For the text-containing cell, return its midpoint in (X, Y) coordinate format. 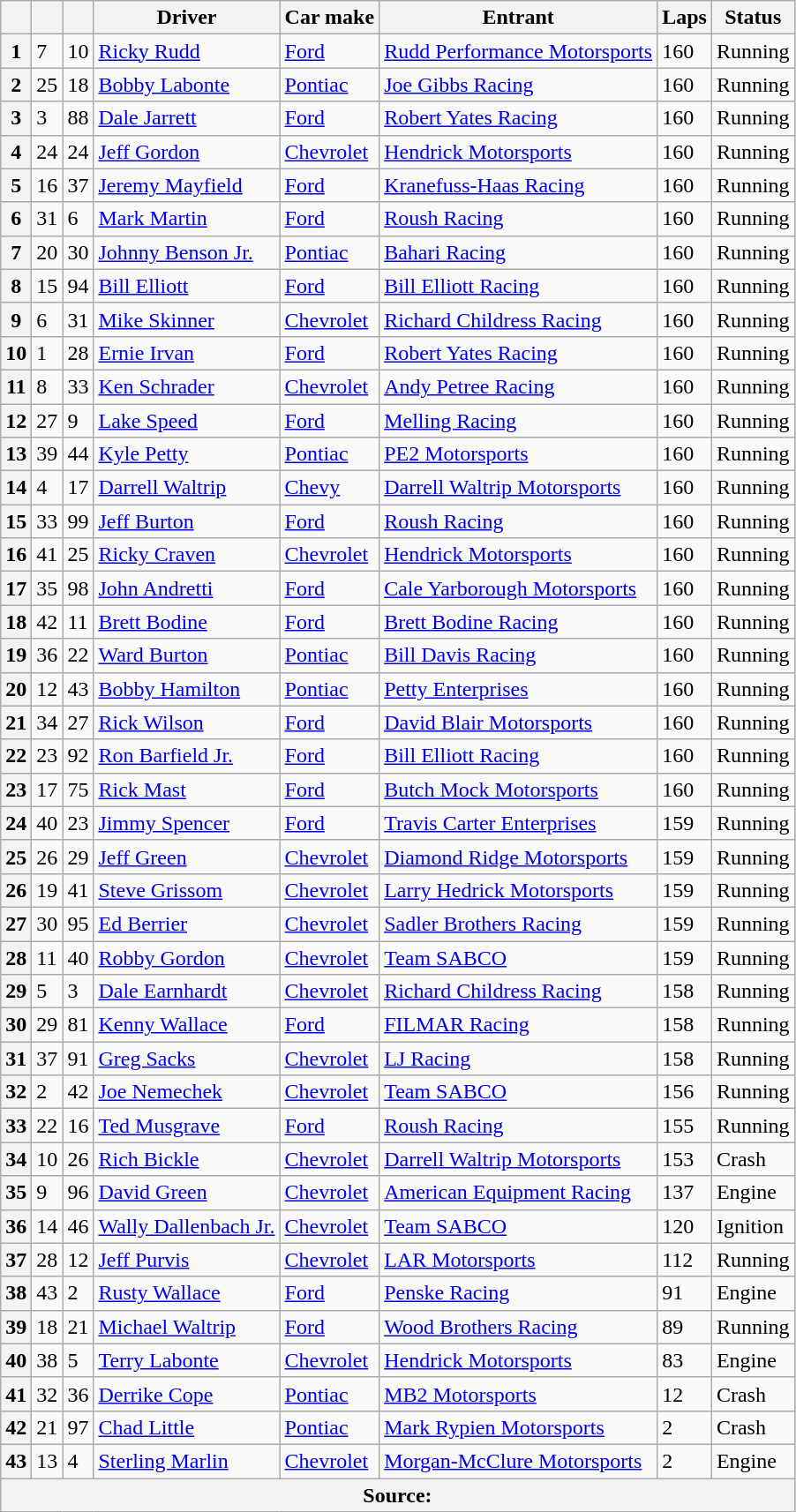
Larry Hedrick Motorsports (519, 890)
Driver (187, 18)
Darrell Waltrip (187, 488)
Diamond Ridge Motorsports (519, 857)
Dale Jarrett (187, 118)
92 (78, 756)
Brett Bodine Racing (519, 622)
96 (78, 1193)
FILMAR Racing (519, 1025)
MB2 Motorsports (519, 1394)
44 (78, 454)
Wally Dallenbach Jr. (187, 1226)
Derrike Cope (187, 1394)
Ricky Rudd (187, 51)
Jeff Green (187, 857)
Lake Speed (187, 421)
95 (78, 924)
Mike Skinner (187, 319)
Ignition (753, 1226)
Ted Musgrave (187, 1126)
Ernie Irvan (187, 353)
Sterling Marlin (187, 1461)
Butch Mock Motorsports (519, 790)
83 (685, 1360)
Bill Elliott (187, 286)
Car make (330, 18)
LJ Racing (519, 1059)
David Green (187, 1193)
Cale Yarborough Motorsports (519, 588)
Mark Rypien Motorsports (519, 1427)
94 (78, 286)
Rudd Performance Motorsports (519, 51)
Rusty Wallace (187, 1293)
Johnny Benson Jr. (187, 252)
137 (685, 1193)
99 (78, 521)
Rich Bickle (187, 1159)
Mark Martin (187, 219)
David Blair Motorsports (519, 722)
46 (78, 1226)
Bill Davis Racing (519, 655)
155 (685, 1126)
PE2 Motorsports (519, 454)
98 (78, 588)
153 (685, 1159)
120 (685, 1226)
Wood Brothers Racing (519, 1327)
Jeff Gordon (187, 152)
Ricky Craven (187, 555)
Kranefuss-Haas Racing (519, 185)
Travis Carter Enterprises (519, 823)
Kenny Wallace (187, 1025)
Kyle Petty (187, 454)
81 (78, 1025)
Steve Grissom (187, 890)
LAR Motorsports (519, 1260)
Brett Bodine (187, 622)
97 (78, 1427)
Jeff Burton (187, 521)
Rick Mast (187, 790)
American Equipment Racing (519, 1193)
Michael Waltrip (187, 1327)
Rick Wilson (187, 722)
Entrant (519, 18)
Dale Earnhardt (187, 992)
Chad Little (187, 1427)
Ron Barfield Jr. (187, 756)
Terry Labonte (187, 1360)
75 (78, 790)
John Andretti (187, 588)
88 (78, 118)
Laps (685, 18)
Status (753, 18)
Morgan-McClure Motorsports (519, 1461)
Sadler Brothers Racing (519, 924)
Bobby Labonte (187, 85)
Jeff Purvis (187, 1260)
Melling Racing (519, 421)
Source: (397, 1495)
156 (685, 1092)
Ken Schrader (187, 386)
89 (685, 1327)
Jeremy Mayfield (187, 185)
Ed Berrier (187, 924)
Joe Nemechek (187, 1092)
Jimmy Spencer (187, 823)
112 (685, 1260)
Robby Gordon (187, 957)
Ward Burton (187, 655)
Greg Sacks (187, 1059)
Penske Racing (519, 1293)
Andy Petree Racing (519, 386)
Bahari Racing (519, 252)
Chevy (330, 488)
Bobby Hamilton (187, 689)
Joe Gibbs Racing (519, 85)
Petty Enterprises (519, 689)
